Scan for the cell matching the given text and deliver its [X, Y] coordinate at center. 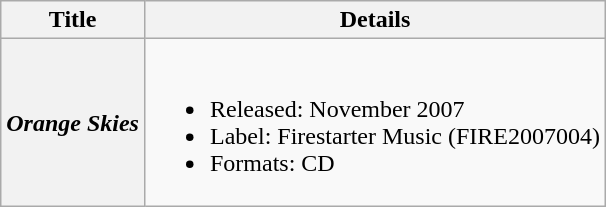
Orange Skies [73, 122]
Title [73, 20]
Details [374, 20]
Released: November 2007Label: Firestarter Music (FIRE2007004)Formats: CD [374, 122]
